Capture the cell that displays the provided text and extract its [x, y] central coordinate. 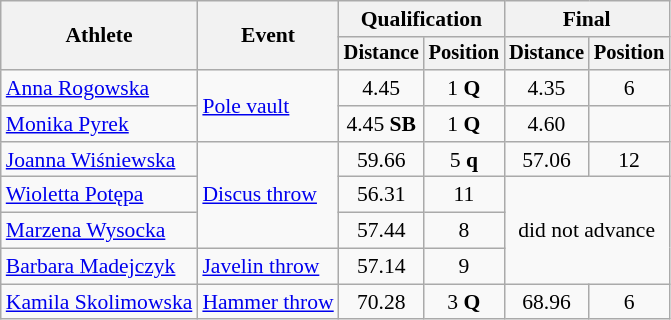
Event [268, 36]
Barbara Madejczyk [100, 267]
Javelin throw [268, 267]
4.60 [546, 124]
Joanna Wiśniewska [100, 160]
3 Q [464, 302]
Kamila Skolimowska [100, 302]
56.31 [382, 195]
11 [464, 195]
Marzena Wysocka [100, 231]
Final [586, 19]
Anna Rogowska [100, 88]
4.45 SB [382, 124]
57.44 [382, 231]
Athlete [100, 36]
Pole vault [268, 106]
Hammer throw [268, 302]
Discus throw [268, 196]
68.96 [546, 302]
Monika Pyrek [100, 124]
did not advance [586, 230]
Qualification [422, 19]
5 q [464, 160]
57.06 [546, 160]
4.35 [546, 88]
9 [464, 267]
12 [629, 160]
57.14 [382, 267]
8 [464, 231]
70.28 [382, 302]
Wioletta Potępa [100, 195]
4.45 [382, 88]
59.66 [382, 160]
